For the text-containing cell, return its midpoint in (x, y) coordinate format. 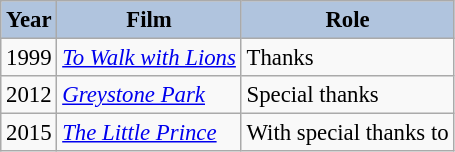
2015 (29, 133)
Greystone Park (149, 95)
The Little Prince (149, 133)
Year (29, 20)
Special thanks (348, 95)
1999 (29, 58)
Thanks (348, 58)
Role (348, 20)
2012 (29, 95)
Film (149, 20)
To Walk with Lions (149, 58)
With special thanks to (348, 133)
